Extract the [x, y] coordinate from the center of the cell holding the provided text.  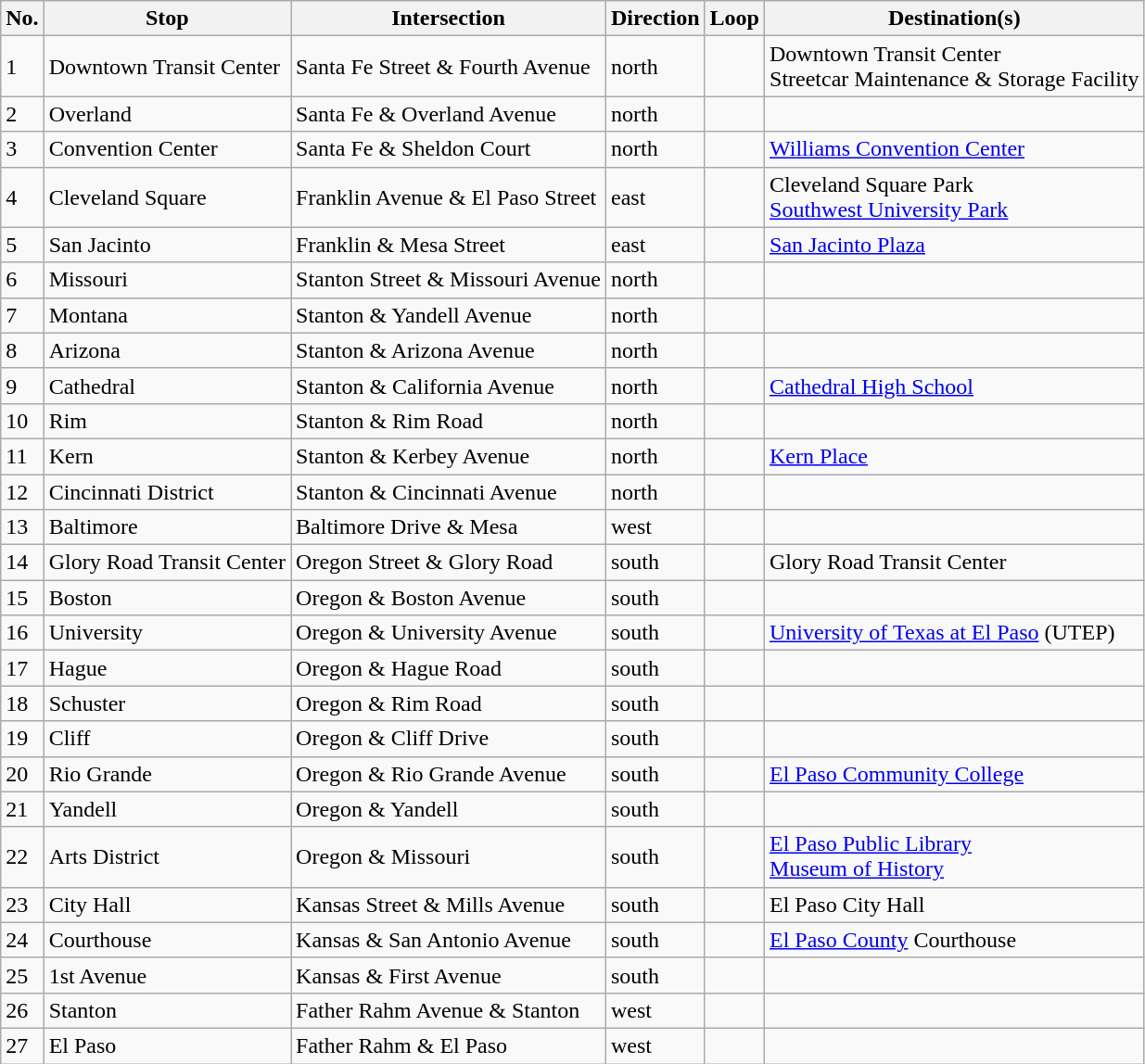
Father Rahm & El Paso [449, 1045]
City Hall [167, 905]
El Paso County Courthouse [955, 940]
Cincinnati District [167, 492]
El Paso Community College [955, 774]
Oregon & Rio Grande Avenue [449, 774]
Downtown Transit CenterStreetcar Maintenance & Storage Facility [955, 67]
27 [22, 1045]
Williams Convention Center [955, 149]
Downtown Transit Center [167, 67]
Courthouse [167, 940]
5 [22, 245]
22 [22, 856]
14 [22, 563]
6 [22, 280]
San Jacinto Plaza [955, 245]
25 [22, 975]
Cleveland Square [167, 196]
Baltimore Drive & Mesa [449, 527]
Missouri [167, 280]
Yandell [167, 809]
Kern [167, 456]
Convention Center [167, 149]
University of Texas at El Paso (UTEP) [955, 633]
13 [22, 527]
Stanton & Kerbey Avenue [449, 456]
Oregon & Cliff Drive [449, 739]
19 [22, 739]
8 [22, 350]
Oregon & Missouri [449, 856]
El Paso [167, 1045]
Arts District [167, 856]
2 [22, 114]
Stanton [167, 1010]
Santa Fe & Overland Avenue [449, 114]
9 [22, 386]
Intersection [449, 19]
26 [22, 1010]
3 [22, 149]
Kansas & San Antonio Avenue [449, 940]
Santa Fe Street & Fourth Avenue [449, 67]
Cathedral [167, 386]
Franklin Avenue & El Paso Street [449, 196]
Montana [167, 315]
Stanton & California Avenue [449, 386]
24 [22, 940]
Father Rahm Avenue & Stanton [449, 1010]
23 [22, 905]
Kern Place [955, 456]
San Jacinto [167, 245]
Stop [167, 19]
4 [22, 196]
15 [22, 598]
Oregon Street & Glory Road [449, 563]
Rim [167, 421]
Loop [734, 19]
Schuster [167, 703]
16 [22, 633]
Stanton & Arizona Avenue [449, 350]
Rio Grande [167, 774]
Stanton & Rim Road [449, 421]
17 [22, 668]
Baltimore [167, 527]
University [167, 633]
Cleveland Square ParkSouthwest University Park [955, 196]
Oregon & Yandell [449, 809]
El Paso City Hall [955, 905]
Boston [167, 598]
Franklin & Mesa Street [449, 245]
1st Avenue [167, 975]
Kansas Street & Mills Avenue [449, 905]
1 [22, 67]
Cliff [167, 739]
18 [22, 703]
Overland [167, 114]
Stanton & Yandell Avenue [449, 315]
Stanton & Cincinnati Avenue [449, 492]
Santa Fe & Sheldon Court [449, 149]
Cathedral High School [955, 386]
20 [22, 774]
Oregon & Boston Avenue [449, 598]
Hague [167, 668]
Oregon & Hague Road [449, 668]
10 [22, 421]
7 [22, 315]
El Paso Public LibraryMuseum of History [955, 856]
Kansas & First Avenue [449, 975]
Arizona [167, 350]
Oregon & University Avenue [449, 633]
11 [22, 456]
21 [22, 809]
No. [22, 19]
Direction [655, 19]
Oregon & Rim Road [449, 703]
12 [22, 492]
Destination(s) [955, 19]
Stanton Street & Missouri Avenue [449, 280]
